Return the [X, Y] coordinate for the center point of the cell that contains the specified text.  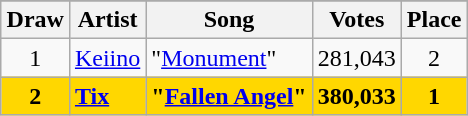
Keiino [107, 58]
Draw [35, 20]
Tix [107, 96]
Song [229, 20]
Votes [356, 20]
"Fallen Angel" [229, 96]
281,043 [356, 58]
Artist [107, 20]
Place [434, 20]
380,033 [356, 96]
"Monument" [229, 58]
